Pinpoint the cell where the given text exists, returning its [X, Y] midpoint coordinate. 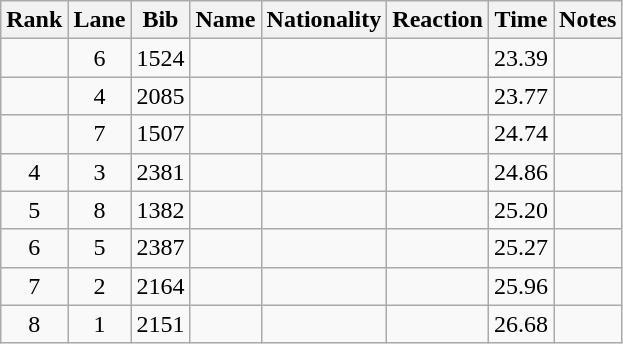
1 [100, 324]
23.77 [520, 96]
25.96 [520, 286]
Rank [34, 20]
2381 [160, 172]
1524 [160, 58]
Time [520, 20]
24.86 [520, 172]
25.27 [520, 248]
24.74 [520, 134]
2085 [160, 96]
1507 [160, 134]
2 [100, 286]
2151 [160, 324]
2164 [160, 286]
Reaction [438, 20]
25.20 [520, 210]
2387 [160, 248]
1382 [160, 210]
Bib [160, 20]
26.68 [520, 324]
23.39 [520, 58]
Lane [100, 20]
Notes [588, 20]
Nationality [324, 20]
3 [100, 172]
Name [226, 20]
